For the text-containing cell, return its midpoint in (x, y) coordinate format. 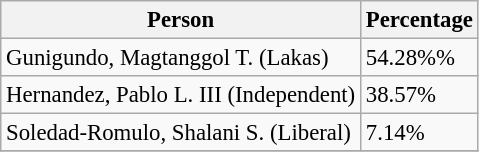
Person (181, 20)
Hernandez, Pablo L. III (Independent) (181, 95)
38.57% (420, 95)
54.28%% (420, 58)
7.14% (420, 133)
Percentage (420, 20)
Gunigundo, Magtanggol T. (Lakas) (181, 58)
Soledad-Romulo, Shalani S. (Liberal) (181, 133)
